Scan for the cell matching the given text and deliver its [X, Y] coordinate at center. 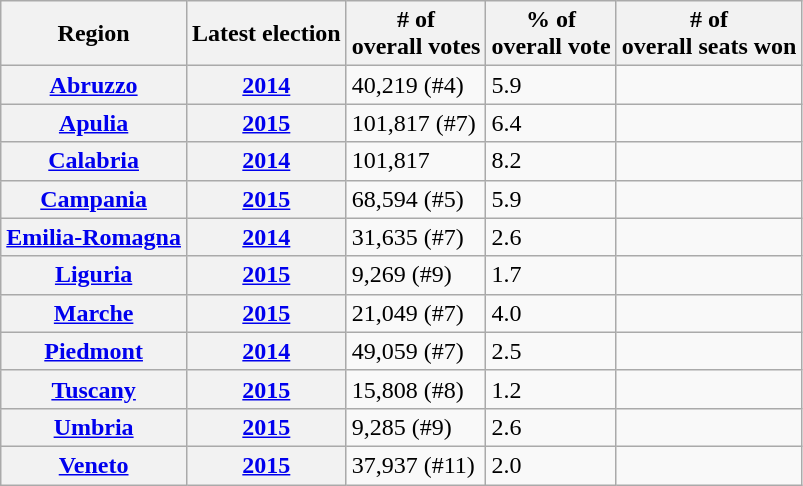
37,937 (#11) [416, 465]
101,817 (#7) [416, 123]
1.7 [551, 275]
49,059 (#7) [416, 351]
% ofoverall vote [551, 34]
Veneto [94, 465]
68,594 (#5) [416, 199]
9,269 (#9) [416, 275]
Apulia [94, 123]
6.4 [551, 123]
1.2 [551, 389]
Region [94, 34]
Latest election [266, 34]
2.0 [551, 465]
40,219 (#4) [416, 85]
8.2 [551, 161]
# ofoverall votes [416, 34]
# ofoverall seats won [709, 34]
9,285 (#9) [416, 427]
101,817 [416, 161]
4.0 [551, 313]
Abruzzo [94, 85]
Calabria [94, 161]
Campania [94, 199]
31,635 (#7) [416, 237]
Umbria [94, 427]
Liguria [94, 275]
Piedmont [94, 351]
Marche [94, 313]
2.5 [551, 351]
Tuscany [94, 389]
21,049 (#7) [416, 313]
Emilia-Romagna [94, 237]
15,808 (#8) [416, 389]
